Output the [x, y] coordinate of the center of the cell containing the given text.  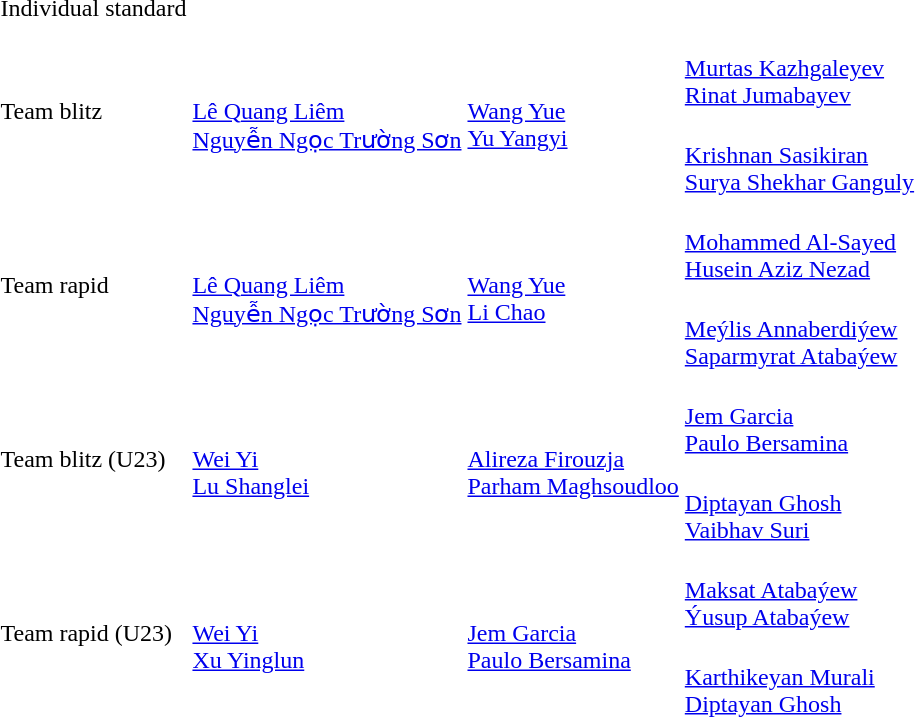
Alireza FirouzjaParham Maghsoudloo [573, 460]
Wei YiLu Shanglei [327, 460]
Krishnan SasikiranSurya Shekhar Ganguly [799, 155]
Jem GarciaPaulo Bersamina [799, 416]
Diptayan GhoshVaibhav Suri [799, 503]
Mohammed Al-SayedHusein Aziz Nezad [799, 242]
Murtas KazhgaleyevRinat Jumabayev [799, 68]
Wang YueLi Chao [573, 286]
Maksat AtabaýewÝusup Atabaýew [799, 590]
Meýlis AnnaberdiýewSaparmyrat Atabaýew [799, 329]
Wang YueYu Yangyi [573, 112]
